Return the [x, y] coordinate for the center point of the cell that contains the specified text.  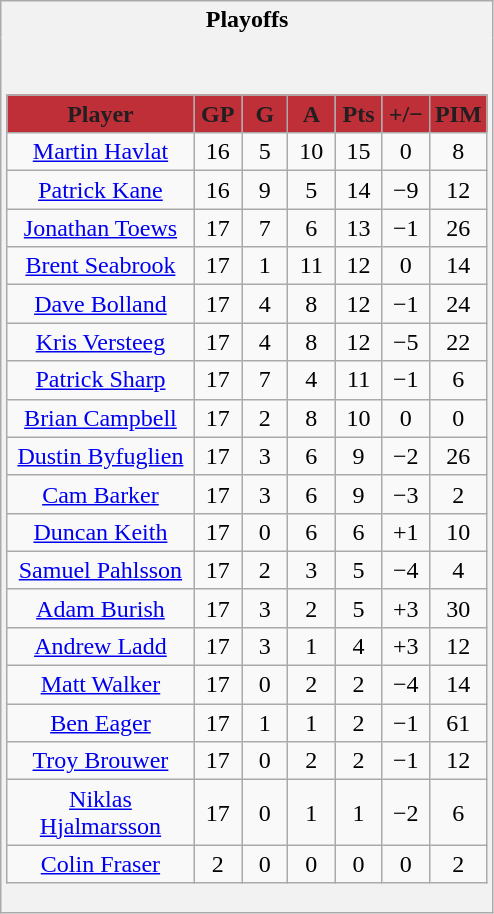
PIM [458, 114]
30 [458, 608]
Colin Fraser [100, 864]
Duncan Keith [100, 532]
GP [218, 114]
13 [359, 228]
22 [458, 342]
G [265, 114]
Patrick Sharp [100, 380]
−9 [406, 190]
+1 [406, 532]
Adam Burish [100, 608]
Patrick Kane [100, 190]
15 [359, 152]
Dustin Byfuglien [100, 456]
Troy Brouwer [100, 761]
24 [458, 304]
Pts [359, 114]
Andrew Ladd [100, 646]
−3 [406, 494]
Kris Versteeg [100, 342]
Jonathan Toews [100, 228]
Dave Bolland [100, 304]
Samuel Pahlsson [100, 570]
A [312, 114]
Matt Walker [100, 685]
+/− [406, 114]
Niklas Hjalmarsson [100, 812]
Martin Havlat [100, 152]
Ben Eager [100, 723]
Cam Barker [100, 494]
61 [458, 723]
Brent Seabrook [100, 266]
Brian Campbell [100, 418]
Player [100, 114]
Playoffs [248, 20]
−5 [406, 342]
